Capture the cell that displays the provided text and extract its [X, Y] central coordinate. 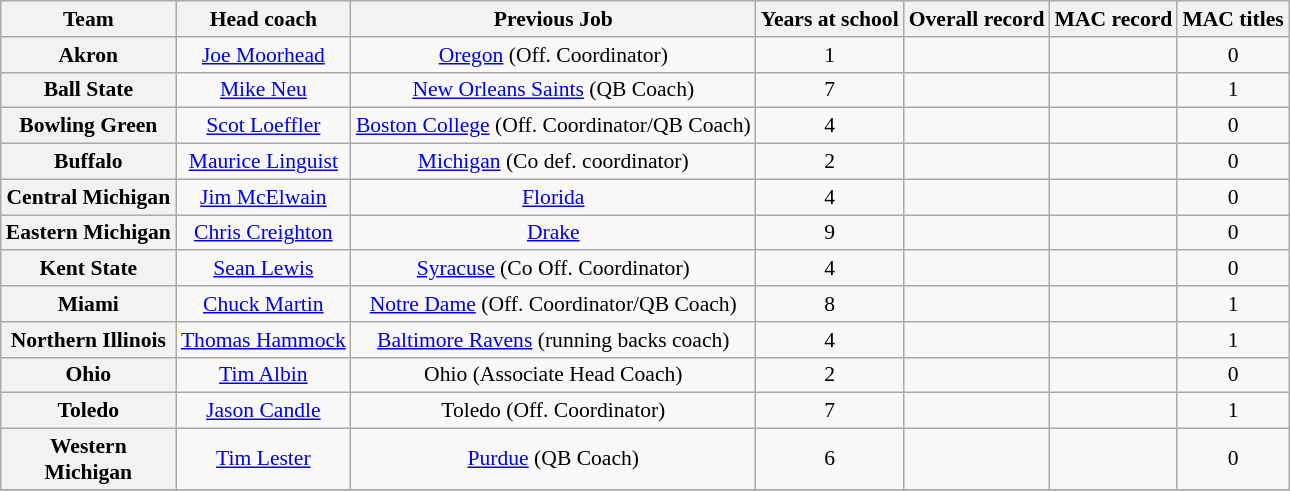
Toledo [88, 411]
Eastern Michigan [88, 233]
Team [88, 19]
MAC titles [1232, 19]
Baltimore Ravens (running backs coach) [554, 340]
Sean Lewis [264, 269]
Mike Neu [264, 90]
Bowling Green [88, 126]
Thomas Hammock [264, 340]
Joe Moorhead [264, 55]
Kent State [88, 269]
Ohio (Associate Head Coach) [554, 375]
Overall record [977, 19]
Florida [554, 197]
Miami [88, 304]
Maurice Linguist [264, 162]
Previous Job [554, 19]
Chuck Martin [264, 304]
Chris Creighton [264, 233]
New Orleans Saints (QB Coach) [554, 90]
Akron [88, 55]
6 [830, 460]
Oregon (Off. Coordinator) [554, 55]
Toledo (Off. Coordinator) [554, 411]
Years at school [830, 19]
Northern Illinois [88, 340]
Jim McElwain [264, 197]
Drake [554, 233]
Scot Loeffler [264, 126]
8 [830, 304]
Notre Dame (Off. Coordinator/QB Coach) [554, 304]
Michigan (Co def. coordinator) [554, 162]
MAC record [1114, 19]
Tim Albin [264, 375]
Purdue (QB Coach) [554, 460]
Central Michigan [88, 197]
Jason Candle [264, 411]
Ball State [88, 90]
Buffalo [88, 162]
Boston College (Off. Coordinator/QB Coach) [554, 126]
Tim Lester [264, 460]
Syracuse (Co Off. Coordinator) [554, 269]
Western Michigan [88, 460]
9 [830, 233]
Ohio [88, 375]
Head coach [264, 19]
